Determine the (X, Y) coordinate at the center of the cell enclosing the given text.  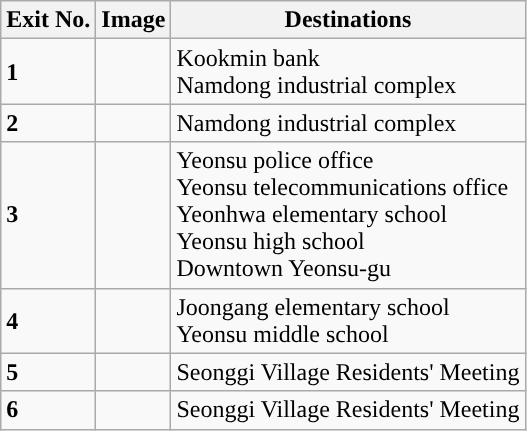
Exit No. (48, 20)
Namdong industrial complex (348, 123)
5 (48, 372)
4 (48, 320)
Image (134, 20)
Yeonsu police officeYeonsu telecommunications officeYeonhwa elementary schoolYeonsu high schoolDowntown Yeonsu-gu (348, 215)
Destinations (348, 20)
Joongang elementary schoolYeonsu middle school (348, 320)
3 (48, 215)
2 (48, 123)
6 (48, 410)
1 (48, 72)
Kookmin bankNamdong industrial complex (348, 72)
